Return the (X, Y) coordinate for the center point of the cell that contains the specified text.  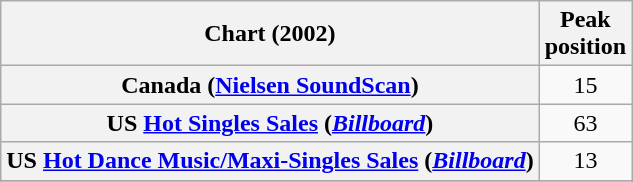
Canada (Nielsen SoundScan) (270, 85)
15 (585, 85)
Peakposition (585, 34)
US Hot Dance Music/Maxi-Singles Sales (Billboard) (270, 161)
Chart (2002) (270, 34)
US Hot Singles Sales (Billboard) (270, 123)
63 (585, 123)
13 (585, 161)
